Find where the given text appears and provide that cell's center as [x, y] coordinate. 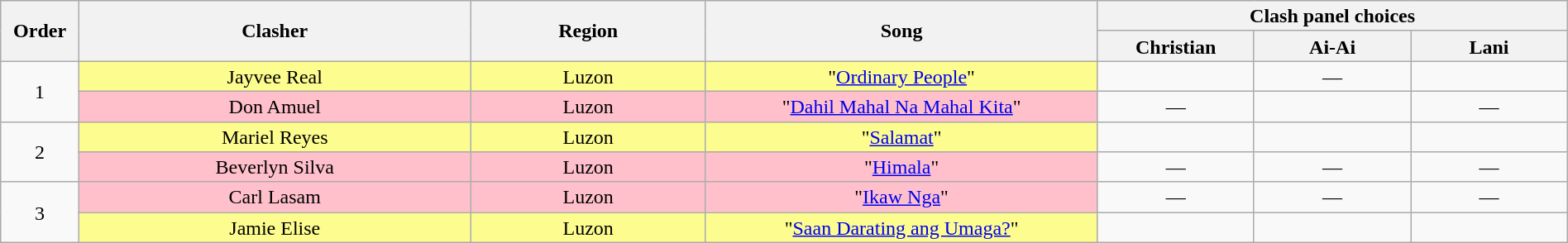
Order [40, 31]
Song [901, 31]
"Salamat" [901, 137]
"Ikaw Nga" [901, 197]
Jamie Elise [275, 228]
Clasher [275, 31]
Ai-Ai [1331, 46]
2 [40, 152]
Christian [1176, 46]
"Dahil Mahal Na Mahal Kita" [901, 106]
Jayvee Real [275, 76]
Beverlyn Silva [275, 167]
Region [588, 31]
Carl Lasam [275, 197]
1 [40, 91]
"Himala" [901, 167]
Mariel Reyes [275, 137]
Clash panel choices [1332, 17]
Don Amuel [275, 106]
Lani [1489, 46]
3 [40, 212]
"Saan Darating ang Umaga?" [901, 228]
"Ordinary People" [901, 76]
